Capture the cell that displays the provided text and extract its [X, Y] central coordinate. 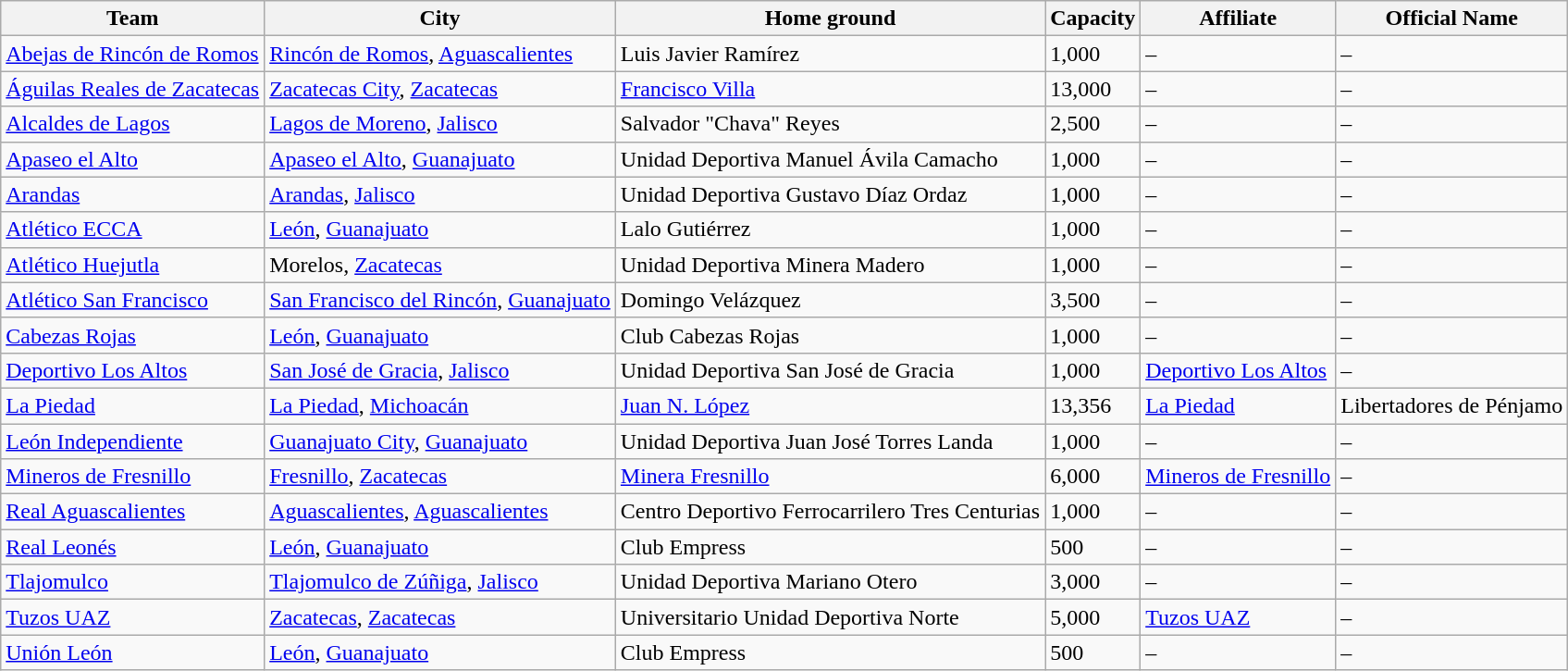
Fresnillo, Zacatecas [440, 477]
Libertadores de Pénjamo [1452, 405]
3,000 [1093, 582]
Centro Deportivo Ferrocarrilero Tres Centurias [830, 512]
Aguascalientes, Aguascalientes [440, 512]
Team [133, 19]
2,500 [1093, 124]
13,000 [1093, 89]
Atlético ECCA [133, 230]
Morelos, Zacatecas [440, 265]
Universitario Unidad Deportiva Norte [830, 617]
Unidad Deportiva Gustavo Díaz Ordaz [830, 194]
Guanajuato City, Guanajuato [440, 441]
Unión León [133, 652]
Real Aguascalientes [133, 512]
Capacity [1093, 19]
Official Name [1452, 19]
Francisco Villa [830, 89]
Águilas Reales de Zacatecas [133, 89]
Zacatecas, Zacatecas [440, 617]
Unidad Deportiva San José de Gracia [830, 370]
Tlajomulco [133, 582]
Lalo Gutiérrez [830, 230]
Rincón de Romos, Aguascalientes [440, 54]
La Piedad, Michoacán [440, 405]
Club Cabezas Rojas [830, 335]
Unidad Deportiva Juan José Torres Landa [830, 441]
León Independiente [133, 441]
Unidad Deportiva Mariano Otero [830, 582]
San Francisco del Rincón, Guanajuato [440, 300]
Apaseo el Alto [133, 159]
Luis Javier Ramírez [830, 54]
Lagos de Moreno, Jalisco [440, 124]
5,000 [1093, 617]
13,356 [1093, 405]
Domingo Velázquez [830, 300]
6,000 [1093, 477]
Unidad Deportiva Minera Madero [830, 265]
San José de Gracia, Jalisco [440, 370]
Zacatecas City, Zacatecas [440, 89]
City [440, 19]
Arandas, Jalisco [440, 194]
3,500 [1093, 300]
Home ground [830, 19]
Unidad Deportiva Manuel Ávila Camacho [830, 159]
Real Leonés [133, 547]
Cabezas Rojas [133, 335]
Alcaldes de Lagos [133, 124]
Apaseo el Alto, Guanajuato [440, 159]
Abejas de Rincón de Romos [133, 54]
Tlajomulco de Zúñiga, Jalisco [440, 582]
Atlético Huejutla [133, 265]
Arandas [133, 194]
Affiliate [1238, 19]
Salvador "Chava" Reyes [830, 124]
Juan N. López [830, 405]
Atlético San Francisco [133, 300]
Minera Fresnillo [830, 477]
